Provide the (x, y) coordinate of the cell's center where the given text is located.  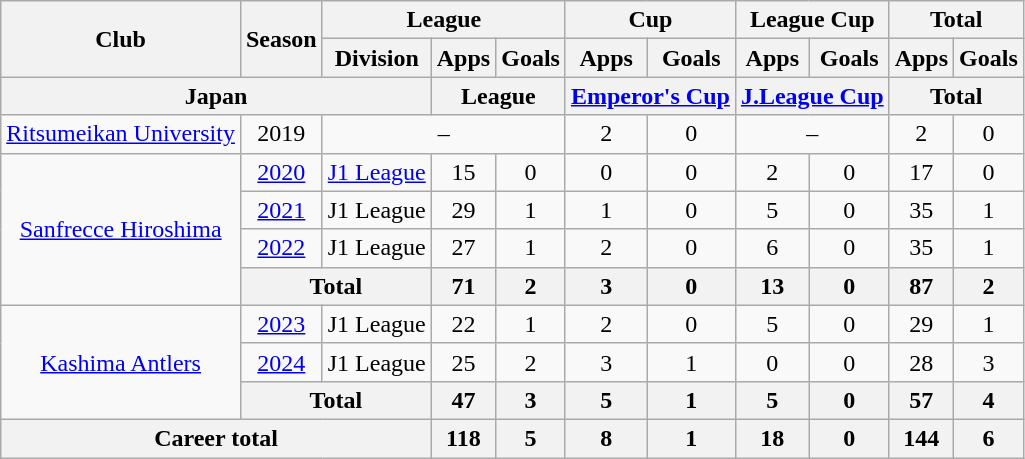
27 (463, 248)
Division (376, 58)
144 (921, 438)
J.League Cup (812, 96)
2019 (281, 134)
Season (281, 39)
4 (989, 400)
13 (772, 286)
Kashima Antlers (121, 362)
League Cup (812, 20)
Ritsumeikan University (121, 134)
57 (921, 400)
28 (921, 362)
118 (463, 438)
18 (772, 438)
17 (921, 172)
Cup (650, 20)
25 (463, 362)
2023 (281, 324)
2024 (281, 362)
2020 (281, 172)
47 (463, 400)
22 (463, 324)
2022 (281, 248)
2021 (281, 210)
Sanfrecce Hiroshima (121, 229)
8 (606, 438)
Emperor's Cup (650, 96)
Japan (216, 96)
71 (463, 286)
15 (463, 172)
Career total (216, 438)
87 (921, 286)
Club (121, 39)
